Scan for the cell matching the given text and deliver its (X, Y) coordinate at center. 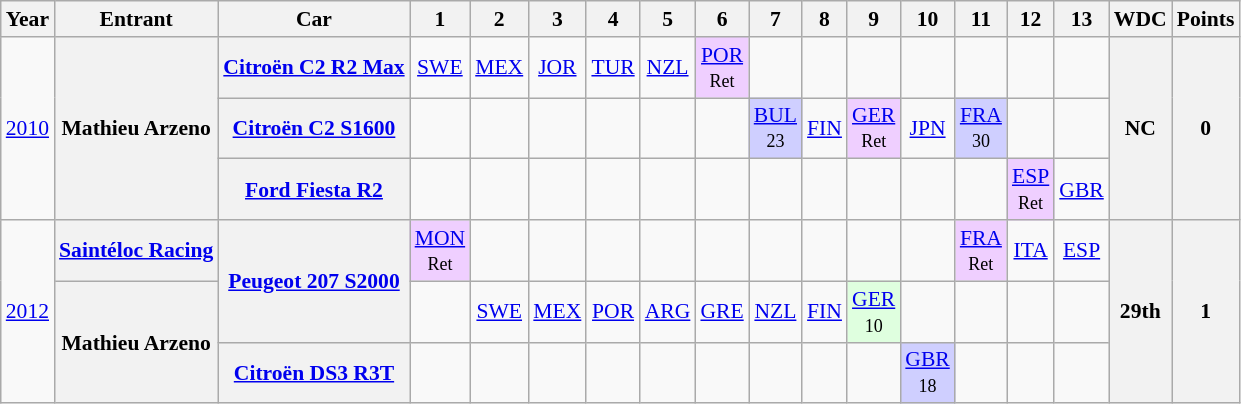
JOR (557, 68)
Citroën C2 R2 Max (314, 68)
PORRet (722, 68)
2010 (28, 128)
GER10 (874, 312)
Citroën DS3 R3T (314, 372)
WDC (1140, 19)
9 (874, 19)
GBR18 (928, 372)
JPN (928, 128)
Ford Fiesta R2 (314, 190)
Entrant (136, 19)
Car (314, 19)
Citroën C2 S1600 (314, 128)
6 (722, 19)
ESPRet (1030, 190)
10 (928, 19)
0 (1206, 128)
ARG (668, 312)
GBR (1082, 190)
2012 (28, 312)
3 (557, 19)
2 (499, 19)
5 (668, 19)
Saintéloc Racing (136, 250)
GRE (722, 312)
13 (1082, 19)
Peugeot 207 S2000 (314, 281)
POR (612, 312)
7 (776, 19)
8 (824, 19)
4 (612, 19)
NC (1140, 128)
FRA30 (981, 128)
BUL23 (776, 128)
TUR (612, 68)
11 (981, 19)
12 (1030, 19)
FRARet (981, 250)
29th (1140, 312)
Points (1206, 19)
GERRet (874, 128)
ITA (1030, 250)
MONRet (440, 250)
Year (28, 19)
ESP (1082, 250)
